From the cell containing the given text, extract its center point as [x, y] coordinate. 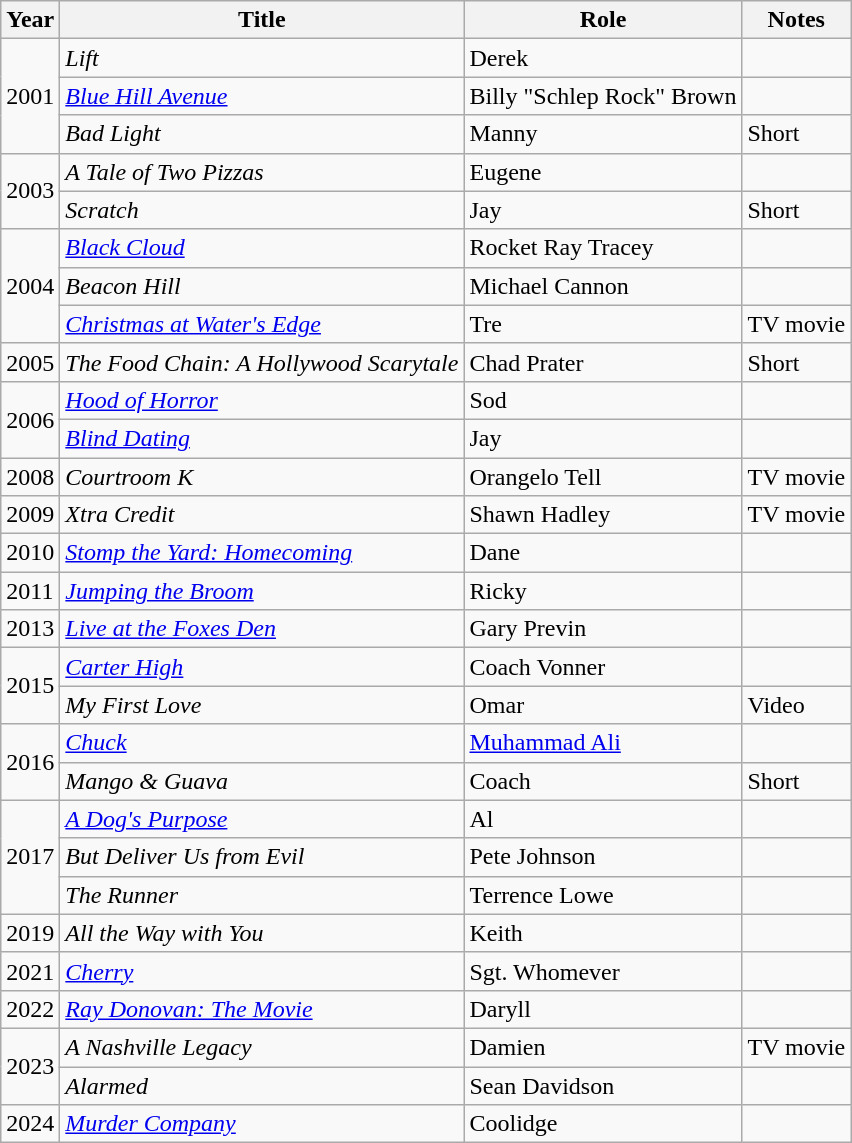
Blue Hill Avenue [262, 96]
2010 [30, 553]
Courtroom K [262, 477]
Rocket Ray Tracey [603, 248]
Beacon Hill [262, 286]
2017 [30, 857]
Scratch [262, 210]
Lift [262, 58]
Ray Donovan: The Movie [262, 1009]
Christmas at Water's Edge [262, 324]
Role [603, 20]
The Food Chain: A Hollywood Scarytale [262, 362]
Sean Davidson [603, 1085]
Stomp the Yard: Homecoming [262, 553]
Live at the Foxes Den [262, 629]
Chuck [262, 743]
Derek [603, 58]
Video [796, 705]
Coach Vonner [603, 667]
Alarmed [262, 1085]
A Dog's Purpose [262, 819]
2019 [30, 933]
Terrence Lowe [603, 895]
Coolidge [603, 1124]
2013 [30, 629]
Black Cloud [262, 248]
Coach [603, 781]
Mango & Guava [262, 781]
Ricky [603, 591]
Hood of Horror [262, 400]
Dane [603, 553]
Bad Light [262, 134]
Tre [603, 324]
2021 [30, 971]
But Deliver Us from Evil [262, 857]
2023 [30, 1066]
Keith [603, 933]
Daryll [603, 1009]
2004 [30, 286]
Damien [603, 1047]
Carter High [262, 667]
The Runner [262, 895]
2015 [30, 686]
Chad Prater [603, 362]
Billy "Schlep Rock" Brown [603, 96]
Gary Previn [603, 629]
Eugene [603, 172]
Orangelo Tell [603, 477]
2022 [30, 1009]
Notes [796, 20]
2005 [30, 362]
2001 [30, 96]
Omar [603, 705]
Year [30, 20]
2011 [30, 591]
A Nashville Legacy [262, 1047]
Shawn Hadley [603, 515]
All the Way with You [262, 933]
2009 [30, 515]
A Tale of Two Pizzas [262, 172]
Muhammad Ali [603, 743]
Sgt. Whomever [603, 971]
Michael Cannon [603, 286]
Manny [603, 134]
Sod [603, 400]
2016 [30, 762]
2024 [30, 1124]
Blind Dating [262, 438]
Al [603, 819]
2003 [30, 191]
Jumping the Broom [262, 591]
Title [262, 20]
Xtra Credit [262, 515]
My First Love [262, 705]
2008 [30, 477]
Cherry [262, 971]
Pete Johnson [603, 857]
2006 [30, 419]
Murder Company [262, 1124]
